Provide the [x, y] coordinate of the cell's center where the given text is located.  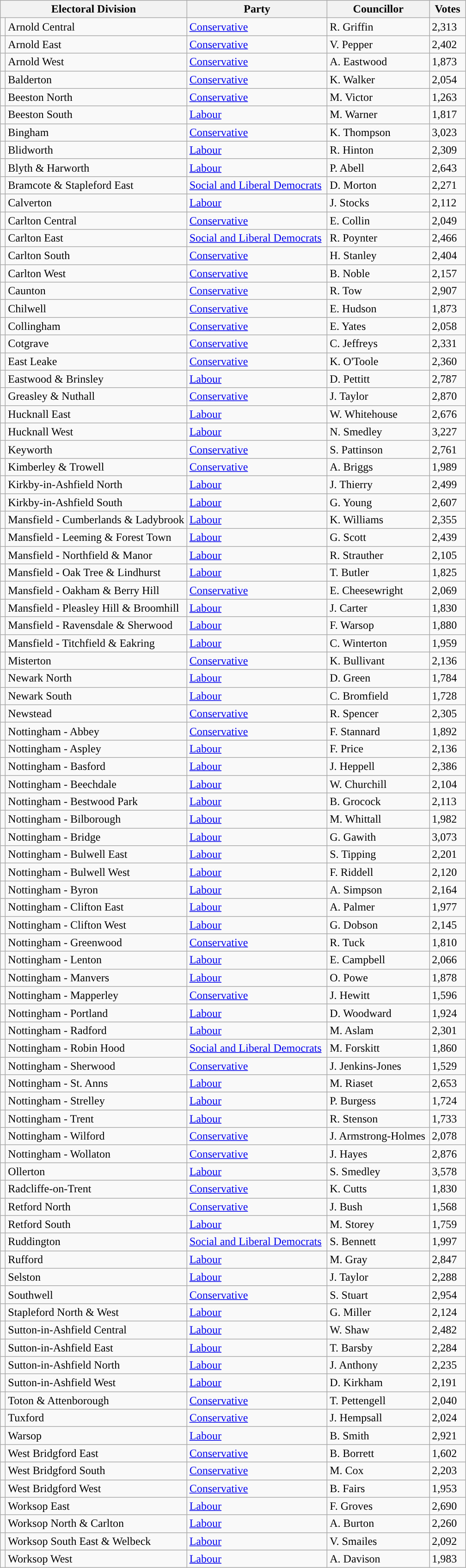
Kimberley & Trowell [96, 467]
T. Barsby [378, 1348]
Mansfield - Northfield & Manor [96, 555]
J. Hayes [378, 1154]
2,360 [448, 361]
R. Poynter [378, 238]
1,997 [448, 1242]
Collingham [96, 326]
Stapleford North & West [96, 1312]
S. Smedley [378, 1171]
West Bridgford East [96, 1453]
R. Strauther [378, 555]
Nottingham - Mapperley [96, 995]
Mansfield - Oak Tree & Lindhurst [96, 573]
Newark North [96, 678]
E. Cheesewright [378, 590]
S. Bennett [378, 1242]
K. Bullivant [378, 661]
Eastwood & Brinsley [96, 379]
J. Stocks [378, 203]
T. Butler [378, 573]
2,235 [448, 1365]
Mansfield - Ravensdale & Sherwood [96, 626]
2,643 [448, 167]
Southwell [96, 1295]
1,724 [448, 1101]
M. Warner [378, 115]
E. Campbell [378, 960]
Nottingham - St. Anns [96, 1084]
F. Warsop [378, 626]
R. Griffin [378, 27]
Mansfield - Leeming & Forest Town [96, 538]
A. Palmer [378, 907]
R. Spencer [378, 713]
Warsop [96, 1436]
2,054 [448, 80]
Kirkby-in-Ashfield South [96, 502]
Party [257, 9]
3,073 [448, 837]
A. Burton [378, 1524]
Councillor [378, 9]
Selston [96, 1277]
2,870 [448, 397]
F. Price [378, 749]
Sutton-in-Ashfield West [96, 1383]
J. Armstrong-Holmes [378, 1136]
D. Kirkham [378, 1383]
1,602 [448, 1453]
K. O'Toole [378, 361]
2,284 [448, 1348]
F. Stannard [378, 731]
Sutton-in-Ashfield North [96, 1365]
J. Hempsall [378, 1418]
Nottingham - Byron [96, 890]
Worksop North & Carlton [96, 1524]
M. Riaset [378, 1084]
2,104 [448, 784]
Sutton-in-Ashfield Central [96, 1330]
W. Shaw [378, 1330]
Nottingham - Wollaton [96, 1154]
East Leake [96, 361]
Nottingham - Strelley [96, 1101]
Ollerton [96, 1171]
West Bridgford South [96, 1471]
Mansfield - Pleasley Hill & Broomhill [96, 608]
J. Carter [378, 608]
Mansfield - Cumberlands & Ladybrook [96, 520]
K. Williams [378, 520]
2,145 [448, 925]
3,578 [448, 1171]
S. Tipping [378, 855]
M. Gray [378, 1259]
1,825 [448, 573]
2,157 [448, 273]
2,876 [448, 1154]
R. Tow [378, 291]
2,164 [448, 890]
Mansfield - Titchfield & Eakring [96, 643]
M. Cox [378, 1471]
Sutton-in-Ashfield East [96, 1348]
C. Winterton [378, 643]
J. Anthony [378, 1365]
Bingham [96, 132]
Kirkby-in-Ashfield North [96, 484]
Greasley & Nuthall [96, 397]
Nottingham - Robin Hood [96, 1048]
Nottingham - Bestwood Park [96, 802]
2,466 [448, 238]
1,860 [448, 1048]
R. Stenson [378, 1119]
2,847 [448, 1259]
N. Smedley [378, 432]
Worksop South East & Welbeck [96, 1541]
G. Scott [378, 538]
A. Simpson [378, 890]
2,676 [448, 414]
C. Jeffreys [378, 344]
G. Young [378, 502]
G. Miller [378, 1312]
J. Bush [378, 1207]
Worksop West [96, 1559]
A. Eastwood [378, 62]
2,120 [448, 872]
Cotgrave [96, 344]
2,761 [448, 449]
2,653 [448, 1084]
Worksop East [96, 1506]
P. Abell [378, 167]
Calverton [96, 203]
2,690 [448, 1506]
E. Collin [378, 221]
Nottingham - Bulwell West [96, 872]
Misterton [96, 661]
2,439 [448, 538]
Nottingham - Basford [96, 766]
Nottingham - Radford [96, 1030]
2,402 [448, 44]
W. Whitehouse [378, 414]
D. Woodward [378, 1013]
2,499 [448, 484]
Tuxford [96, 1418]
B. Smith [378, 1436]
Retford South [96, 1224]
1,568 [448, 1207]
2,203 [448, 1471]
Electoral Division [93, 9]
Hucknall East [96, 414]
G. Dobson [378, 925]
2,921 [448, 1436]
F. Riddell [378, 872]
1,728 [448, 696]
Carlton East [96, 238]
1,759 [448, 1224]
Carlton Central [96, 221]
Nottingham - Abbey [96, 731]
O. Powe [378, 978]
1,989 [448, 467]
Blyth & Harworth [96, 167]
1,810 [448, 942]
1,982 [448, 819]
Ruddington [96, 1242]
B. Borrett [378, 1453]
2,105 [448, 555]
A. Davison [378, 1559]
Bramcote & Stapleford East [96, 185]
2,301 [448, 1030]
K. Cutts [378, 1189]
E. Yates [378, 326]
M. Whittall [378, 819]
1,784 [448, 678]
Nottingham - Bilborough [96, 819]
2,607 [448, 502]
2,092 [448, 1541]
2,313 [448, 27]
Arnold West [96, 62]
2,191 [448, 1383]
Rufford [96, 1259]
2,260 [448, 1524]
G. Gawith [378, 837]
2,066 [448, 960]
Hucknall West [96, 432]
2,112 [448, 203]
Votes [448, 9]
2,078 [448, 1136]
K. Thompson [378, 132]
V. Smailes [378, 1541]
1,596 [448, 995]
R. Hinton [378, 150]
2,787 [448, 379]
1,953 [448, 1488]
Nottingham - Portland [96, 1013]
J. Hewitt [378, 995]
Nottingham - Wilford [96, 1136]
S. Pattinson [378, 449]
2,954 [448, 1295]
B. Fairs [378, 1488]
1,817 [448, 115]
Arnold East [96, 44]
2,288 [448, 1277]
Nottingham - Lenton [96, 960]
2,058 [448, 326]
1,263 [448, 97]
2,355 [448, 520]
2,386 [448, 766]
K. Walker [378, 80]
Carlton West [96, 273]
2,124 [448, 1312]
2,201 [448, 855]
1,733 [448, 1119]
2,331 [448, 344]
T. Pettengell [378, 1401]
West Bridgford West [96, 1488]
Toton & Attenborough [96, 1401]
Mansfield - Oakham & Berry Hill [96, 590]
Retford North [96, 1207]
3,227 [448, 432]
Nottingham - Bridge [96, 837]
D. Green [378, 678]
Newstead [96, 713]
2,907 [448, 291]
D. Morton [378, 185]
Blidworth [96, 150]
2,040 [448, 1401]
1,529 [448, 1066]
M. Aslam [378, 1030]
R. Tuck [378, 942]
V. Pepper [378, 44]
B. Grocock [378, 802]
3,023 [448, 132]
H. Stanley [378, 256]
D. Pettitt [378, 379]
1,977 [448, 907]
E. Hudson [378, 309]
2,069 [448, 590]
Keyworth [96, 449]
Nottingham - Manvers [96, 978]
Balderton [96, 80]
M. Victor [378, 97]
Chilwell [96, 309]
Nottingham - Greenwood [96, 942]
Nottingham - Clifton West [96, 925]
J. Thierry [378, 484]
1,892 [448, 731]
M. Storey [378, 1224]
F. Groves [378, 1506]
1,983 [448, 1559]
M. Forskitt [378, 1048]
Nottingham - Bulwell East [96, 855]
2,309 [448, 150]
B. Noble [378, 273]
Nottingham - Sherwood [96, 1066]
1,959 [448, 643]
2,113 [448, 802]
Arnold Central [96, 27]
Caunton [96, 291]
2,049 [448, 221]
Carlton South [96, 256]
P. Burgess [378, 1101]
1,878 [448, 978]
S. Stuart [378, 1295]
Nottingham - Clifton East [96, 907]
Nottingham - Beechdale [96, 784]
2,271 [448, 185]
Nottingham - Aspley [96, 749]
W. Churchill [378, 784]
Beeston South [96, 115]
Beeston North [96, 97]
2,024 [448, 1418]
J. Heppell [378, 766]
Nottingham - Trent [96, 1119]
2,482 [448, 1330]
A. Briggs [378, 467]
2,404 [448, 256]
Newark South [96, 696]
J. Jenkins-Jones [378, 1066]
Radcliffe-on-Trent [96, 1189]
C. Bromfield [378, 696]
1,880 [448, 626]
2,305 [448, 713]
1,924 [448, 1013]
